Return [x, y] of the center of cell containing provided text 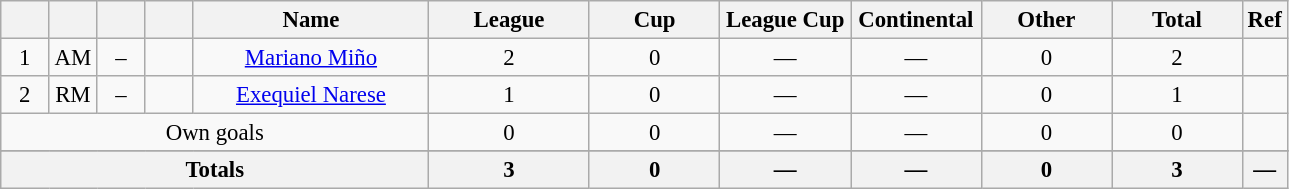
Exequiel Narese [311, 95]
Cup [654, 20]
Total [1178, 20]
Name [311, 20]
Mariano Miño [311, 58]
League Cup [786, 20]
Own goals [215, 133]
AM [73, 58]
League [510, 20]
RM [73, 95]
Totals [215, 170]
Other [1046, 20]
Ref [1264, 20]
Continental [916, 20]
